Extract the (X, Y) coordinate from the center of the cell holding the provided text.  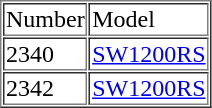
Model (148, 20)
2342 (46, 88)
2340 (46, 54)
Number (46, 20)
